For the text-containing cell, return its midpoint in [X, Y] coordinate format. 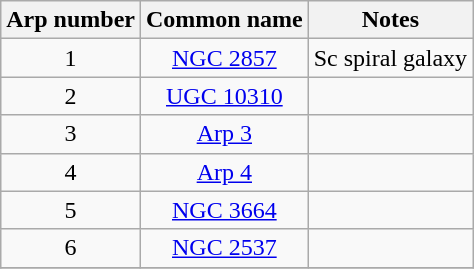
NGC 3664 [224, 210]
4 [71, 172]
5 [71, 210]
NGC 2857 [224, 58]
6 [71, 248]
Sc spiral galaxy [390, 58]
UGC 10310 [224, 96]
Notes [390, 20]
Arp 3 [224, 134]
Common name [224, 20]
2 [71, 96]
NGC 2537 [224, 248]
1 [71, 58]
Arp 4 [224, 172]
Arp number [71, 20]
3 [71, 134]
